Extract the [X, Y] coordinate from the center of the cell holding the provided text.  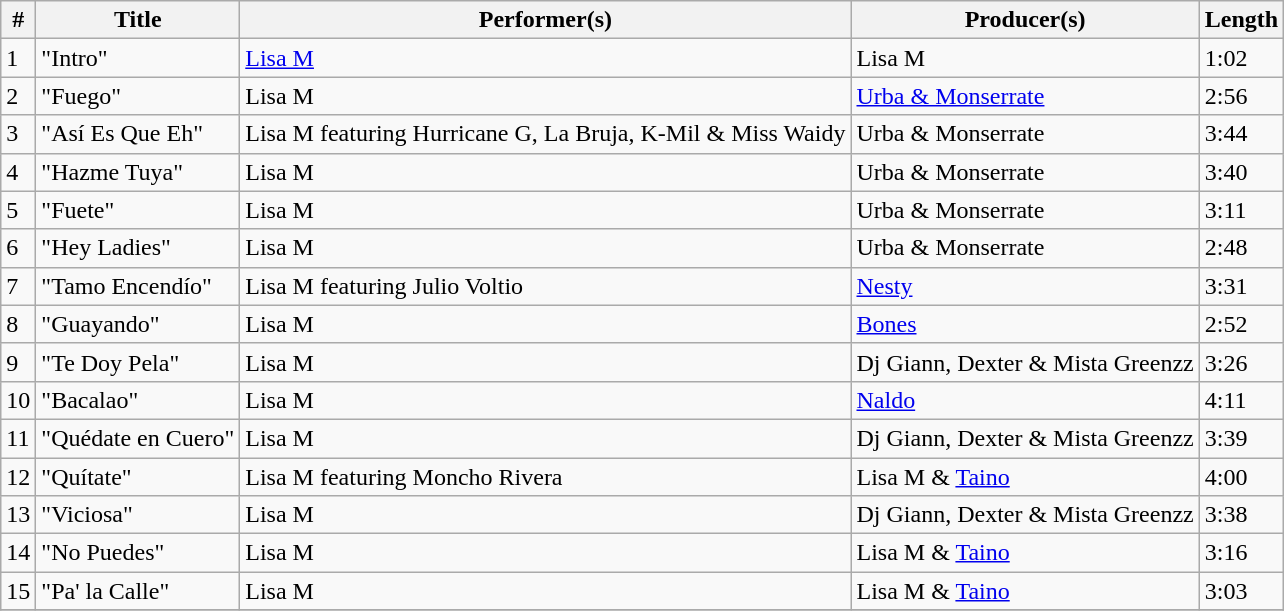
7 [18, 286]
3:16 [1241, 553]
Length [1241, 20]
3:44 [1241, 134]
13 [18, 515]
Performer(s) [546, 20]
"Fuego" [138, 96]
1:02 [1241, 58]
3:40 [1241, 172]
4:00 [1241, 477]
11 [18, 438]
"Así Es Que Eh" [138, 134]
6 [18, 248]
1 [18, 58]
"Viciosa" [138, 515]
9 [18, 362]
Lisa M featuring Moncho Rivera [546, 477]
3:26 [1241, 362]
8 [18, 324]
Lisa M featuring Julio Voltio [546, 286]
3:38 [1241, 515]
"Fuete" [138, 210]
"Hazme Tuya" [138, 172]
2:48 [1241, 248]
14 [18, 553]
10 [18, 400]
Lisa M featuring Hurricane G, La Bruja, K-Mil & Miss Waidy [546, 134]
2:52 [1241, 324]
"No Puedes" [138, 553]
Title [138, 20]
"Bacalao" [138, 400]
"Intro" [138, 58]
"Te Doy Pela" [138, 362]
"Pa' la Calle" [138, 591]
3:03 [1241, 591]
Bones [1025, 324]
3:11 [1241, 210]
"Guayando" [138, 324]
"Tamo Encendío" [138, 286]
"Quítate" [138, 477]
5 [18, 210]
4:11 [1241, 400]
12 [18, 477]
4 [18, 172]
15 [18, 591]
"Quédate en Cuero" [138, 438]
"Hey Ladies" [138, 248]
2 [18, 96]
2:56 [1241, 96]
Naldo [1025, 400]
Nesty [1025, 286]
# [18, 20]
3:31 [1241, 286]
3:39 [1241, 438]
3 [18, 134]
Producer(s) [1025, 20]
